Provide the (X, Y) coordinate of the cell's center where the given text is located.  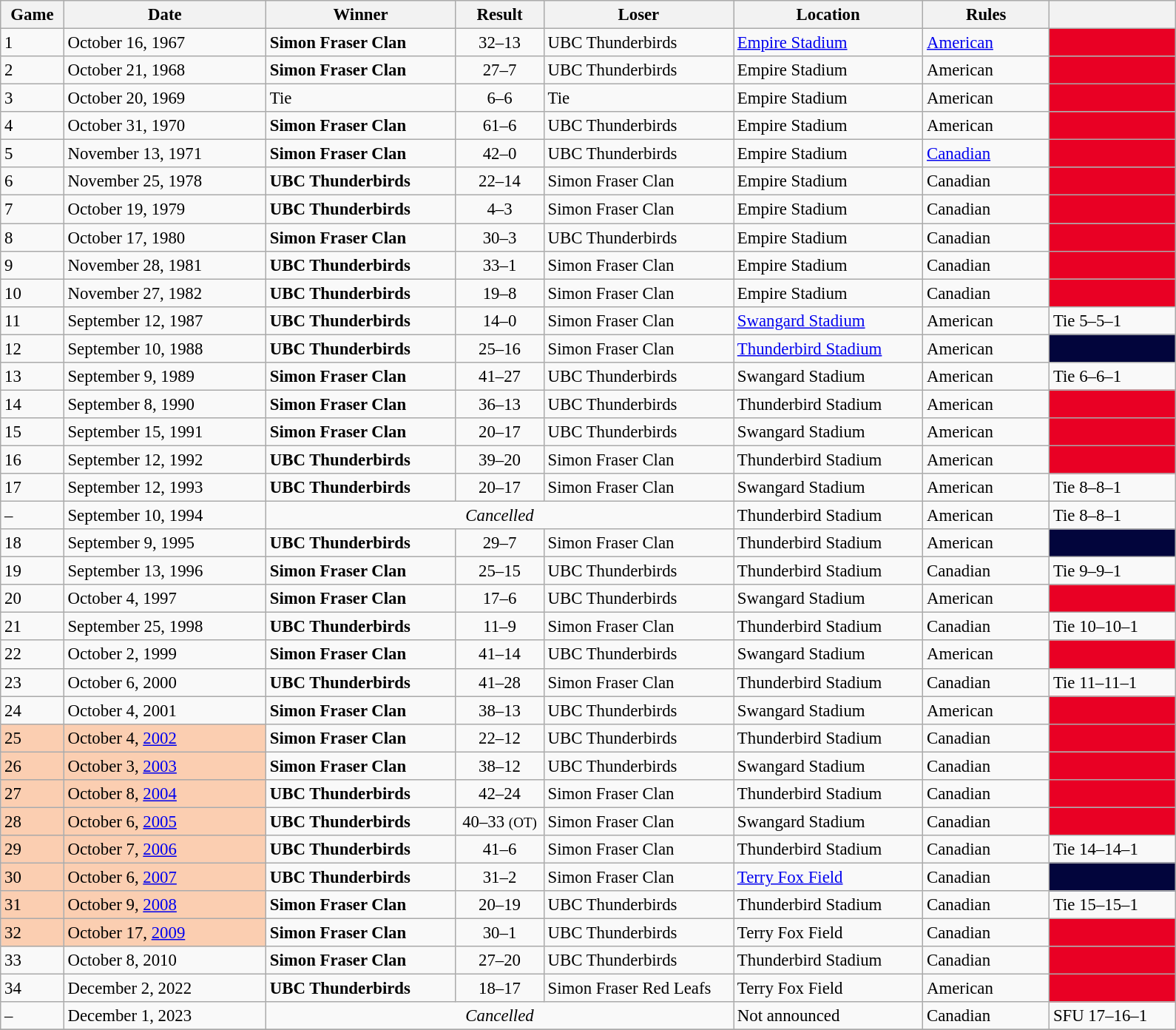
8 (33, 238)
Not announced (828, 1016)
12 (33, 349)
October 7, 2006 (164, 849)
Loser (638, 15)
1 (33, 43)
14 (33, 404)
September 15, 1991 (164, 432)
25–15 (500, 571)
31–2 (500, 877)
41–14 (500, 655)
3 (33, 98)
September 12, 1987 (164, 320)
Rules (987, 15)
Location (828, 15)
October 4, 2001 (164, 710)
September 9, 1995 (164, 543)
19–8 (500, 293)
11–9 (500, 627)
27–20 (500, 960)
September 9, 1989 (164, 377)
Simon Fraser Red Leafs (638, 989)
30 (33, 877)
9 (33, 265)
30–1 (500, 933)
42–24 (500, 794)
27–7 (500, 70)
October 20, 1969 (164, 98)
38–13 (500, 710)
Game (33, 15)
41–27 (500, 377)
Tie 15–15–1 (1112, 905)
24 (33, 710)
39–20 (500, 460)
Tie 10–10–1 (1112, 627)
17 (33, 488)
6 (33, 181)
32–13 (500, 43)
23 (33, 682)
41–6 (500, 849)
18 (33, 543)
22–14 (500, 181)
Tie 6–6–1 (1112, 377)
42–0 (500, 154)
October 6, 2000 (164, 682)
31 (33, 905)
October 21, 1968 (164, 70)
22 (33, 655)
40–33 (OT) (500, 821)
November 25, 1978 (164, 181)
Result (500, 15)
32 (33, 933)
29–7 (500, 543)
Tie 9–9–1 (1112, 571)
Tie 5–5–1 (1112, 320)
25–16 (500, 349)
October 4, 1997 (164, 599)
4 (33, 126)
Tie 11–11–1 (1112, 682)
5 (33, 154)
September 12, 1993 (164, 488)
September 13, 1996 (164, 571)
October 17, 1980 (164, 238)
36–13 (500, 404)
September 10, 1988 (164, 349)
September 12, 1992 (164, 460)
October 6, 2007 (164, 877)
October 3, 2003 (164, 766)
11 (33, 320)
2 (33, 70)
October 8, 2010 (164, 960)
October 17, 2009 (164, 933)
September 8, 1990 (164, 404)
December 1, 2023 (164, 1016)
38–12 (500, 766)
33–1 (500, 265)
Tie 14–14–1 (1112, 849)
18–17 (500, 989)
30–3 (500, 238)
20–19 (500, 905)
December 2, 2022 (164, 989)
October 4, 2002 (164, 738)
November 13, 1971 (164, 154)
19 (33, 571)
10 (33, 293)
28 (33, 821)
25 (33, 738)
27 (33, 794)
October 9, 2008 (164, 905)
Date (164, 15)
6–6 (500, 98)
October 6, 2005 (164, 821)
4–3 (500, 209)
33 (33, 960)
20 (33, 599)
16 (33, 460)
September 10, 1994 (164, 516)
October 31, 1970 (164, 126)
17–6 (500, 599)
34 (33, 989)
61–6 (500, 126)
13 (33, 377)
7 (33, 209)
41–28 (500, 682)
Winner (360, 15)
October 8, 2004 (164, 794)
22–12 (500, 738)
November 28, 1981 (164, 265)
21 (33, 627)
October 19, 1979 (164, 209)
26 (33, 766)
SFU 17–16–1 (1112, 1016)
October 2, 1999 (164, 655)
14–0 (500, 320)
September 25, 1998 (164, 627)
29 (33, 849)
15 (33, 432)
November 27, 1982 (164, 293)
October 16, 1967 (164, 43)
